Return [X, Y] of the center of cell containing provided text 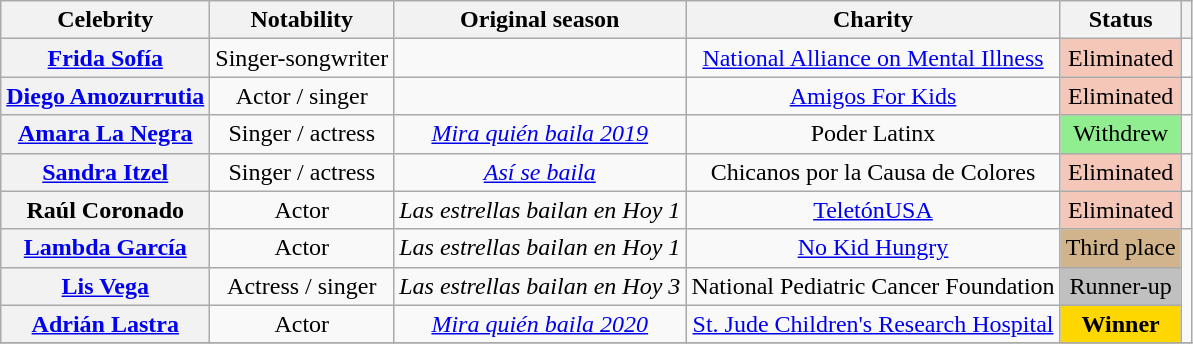
Lambda García [106, 248]
Adrián Lastra [106, 324]
Actor / singer [302, 96]
Actress / singer [302, 286]
Diego Amozurrutia [106, 96]
Runner-up [1120, 286]
Notability [302, 20]
Original season [540, 20]
National Pediatric Cancer Foundation [873, 286]
National Alliance on Mental Illness [873, 58]
Celebrity [106, 20]
Winner [1120, 324]
Withdrew [1120, 134]
Lis Vega [106, 286]
Las estrellas bailan en Hoy 3 [540, 286]
Amara La Negra [106, 134]
Mira quién baila 2019 [540, 134]
St. Jude Children's Research Hospital [873, 324]
Third place [1120, 248]
Amigos For Kids [873, 96]
No Kid Hungry [873, 248]
Mira quién baila 2020 [540, 324]
Frida Sofía [106, 58]
Status [1120, 20]
Charity [873, 20]
Singer-songwriter [302, 58]
Chicanos por la Causa de Colores [873, 172]
Sandra Itzel [106, 172]
Raúl Coronado [106, 210]
Poder Latinx [873, 134]
Así se baila [540, 172]
TeletónUSA [873, 210]
